Output the (x, y) coordinate of the center of the cell containing the given text.  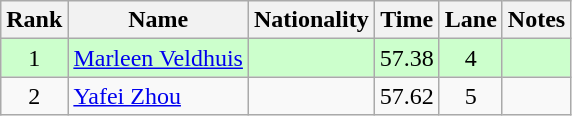
1 (34, 58)
57.38 (406, 58)
Notes (536, 20)
4 (470, 58)
57.62 (406, 96)
Yafei Zhou (158, 96)
Name (158, 20)
Marleen Veldhuis (158, 58)
Nationality (311, 20)
Lane (470, 20)
Rank (34, 20)
5 (470, 96)
2 (34, 96)
Time (406, 20)
